Identify which cell holds the provided text, then report its (x, y) central coordinate. 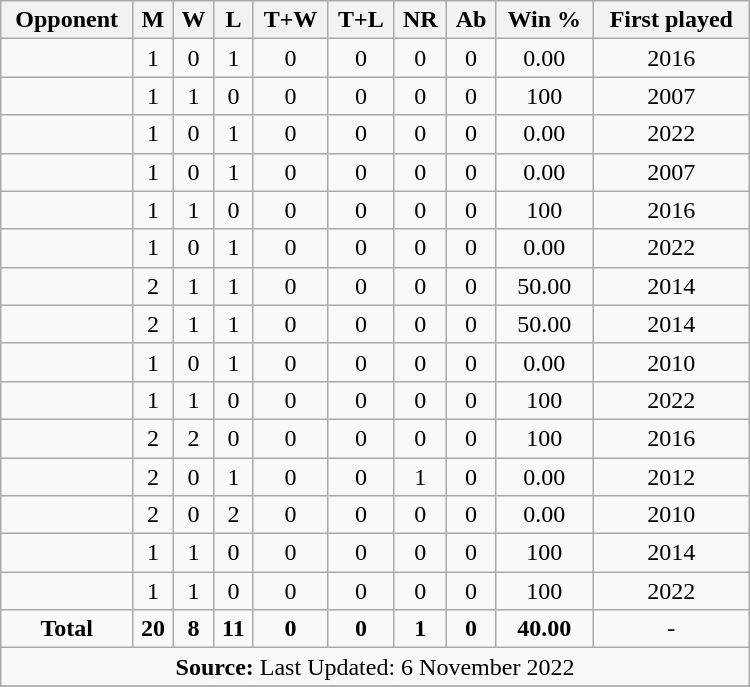
11 (234, 629)
NR (420, 20)
First played (671, 20)
40.00 (544, 629)
Total (67, 629)
Source: Last Updated: 6 November 2022 (375, 667)
Ab (471, 20)
Opponent (67, 20)
20 (154, 629)
8 (194, 629)
T+W (290, 20)
T+L (361, 20)
M (154, 20)
W (194, 20)
- (671, 629)
Win % (544, 20)
2012 (671, 477)
L (234, 20)
